From the cell containing the given text, extract its center point as [x, y] coordinate. 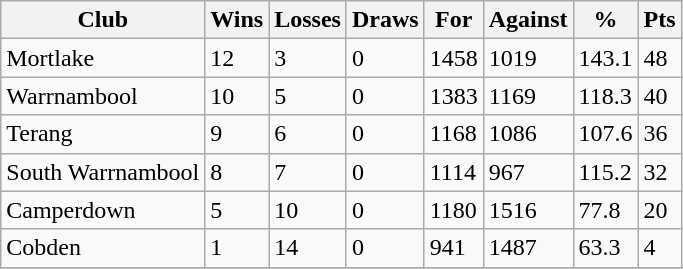
Draws [385, 20]
1169 [528, 96]
Warrnambool [103, 96]
Terang [103, 134]
143.1 [606, 58]
12 [237, 58]
63.3 [606, 248]
Camperdown [103, 210]
Cobden [103, 248]
1086 [528, 134]
1516 [528, 210]
967 [528, 172]
941 [454, 248]
32 [660, 172]
Losses [308, 20]
For [454, 20]
9 [237, 134]
20 [660, 210]
6 [308, 134]
36 [660, 134]
115.2 [606, 172]
Wins [237, 20]
3 [308, 58]
14 [308, 248]
% [606, 20]
118.3 [606, 96]
South Warrnambool [103, 172]
7 [308, 172]
1458 [454, 58]
1180 [454, 210]
1168 [454, 134]
4 [660, 248]
Against [528, 20]
107.6 [606, 134]
Mortlake [103, 58]
40 [660, 96]
77.8 [606, 210]
1019 [528, 58]
1487 [528, 248]
1 [237, 248]
1114 [454, 172]
8 [237, 172]
Pts [660, 20]
1383 [454, 96]
Club [103, 20]
48 [660, 58]
